Return (X, Y) of the center of cell containing provided text 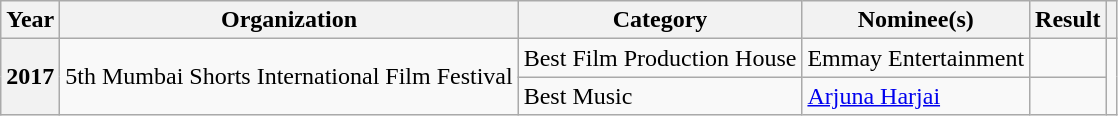
Result (1068, 20)
2017 (30, 77)
Best Film Production House (660, 58)
Organization (289, 20)
Arjuna Harjai (916, 96)
5th Mumbai Shorts International Film Festival (289, 77)
Year (30, 20)
Emmay Entertainment (916, 58)
Best Music (660, 96)
Nominee(s) (916, 20)
Category (660, 20)
